For the text-containing cell, return its midpoint in (x, y) coordinate format. 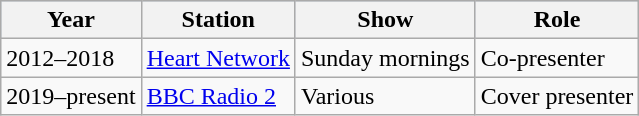
Various (385, 96)
Heart Network (218, 58)
Role (557, 20)
Show (385, 20)
Co-presenter (557, 58)
Cover presenter (557, 96)
Year (71, 20)
Station (218, 20)
BBC Radio 2 (218, 96)
2012–2018 (71, 58)
2019–present (71, 96)
Sunday mornings (385, 58)
